Capture the cell that displays the provided text and extract its (X, Y) central coordinate. 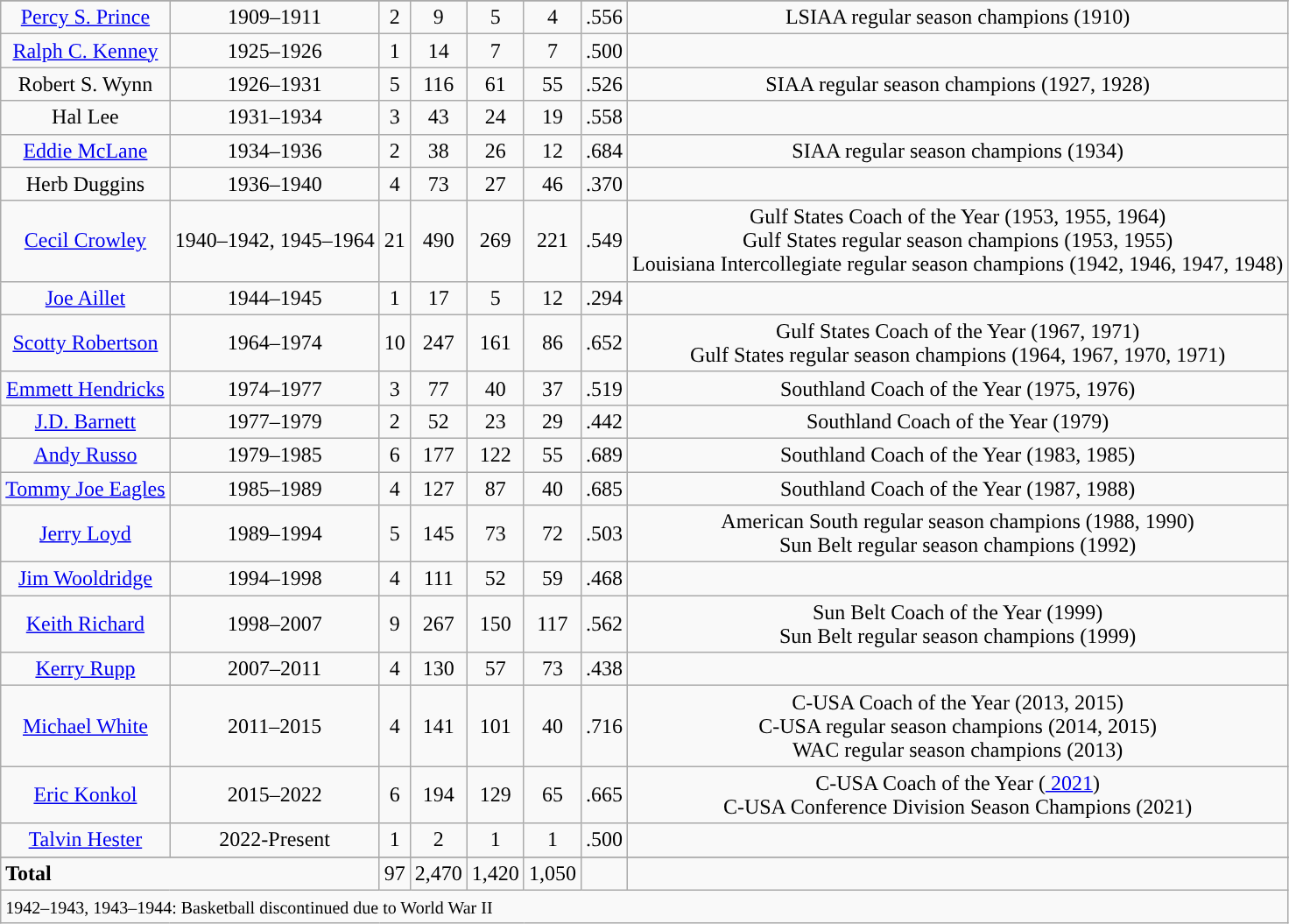
14 (438, 51)
161 (496, 343)
61 (496, 84)
J.D. Barnett (86, 421)
127 (438, 488)
.665 (604, 795)
19 (552, 117)
111 (438, 579)
Herb Duggins (86, 184)
150 (496, 624)
87 (496, 488)
.556 (604, 18)
2011–2015 (275, 726)
C-USA Coach of the Year (2013, 2015) C-USA regular season champions (2014, 2015) WAC regular season champions (2013) (957, 726)
Robert S. Wynn (86, 84)
C-USA Coach of the Year ( 2021)C-USA Conference Division Season Champions (2021) (957, 795)
Southland Coach of the Year (1983, 1985) (957, 455)
Joe Aillet (86, 298)
SIAA regular season champions (1934) (957, 151)
1,420 (496, 873)
.442 (604, 421)
86 (552, 343)
.558 (604, 117)
1989–1994 (275, 534)
2022-Present (275, 840)
43 (438, 117)
Hal Lee (86, 117)
.652 (604, 343)
65 (552, 795)
1979–1985 (275, 455)
.716 (604, 726)
1985–1989 (275, 488)
24 (496, 117)
Eric Konkol (86, 795)
10 (394, 343)
Gulf States Coach of the Year (1967, 1971)Gulf States regular season champions (1964, 1967, 1970, 1971) (957, 343)
Cecil Crowley (86, 241)
Jim Wooldridge (86, 579)
Scotty Robertson (86, 343)
23 (496, 421)
Percy S. Prince (86, 18)
1936–1940 (275, 184)
101 (496, 726)
2007–2011 (275, 669)
.370 (604, 184)
194 (438, 795)
1994–1998 (275, 579)
57 (496, 669)
1974–1977 (275, 388)
145 (438, 534)
269 (496, 241)
.689 (604, 455)
141 (438, 726)
1964–1974 (275, 343)
122 (496, 455)
1940–1942, 1945–1964 (275, 241)
490 (438, 241)
Talvin Hester (86, 840)
1998–2007 (275, 624)
97 (394, 873)
1925–1926 (275, 51)
59 (552, 579)
Michael White (86, 726)
17 (438, 298)
37 (552, 388)
.519 (604, 388)
1926–1931 (275, 84)
.685 (604, 488)
LSIAA regular season champions (1910) (957, 18)
.294 (604, 298)
Southland Coach of the Year (1979) (957, 421)
221 (552, 241)
26 (496, 151)
Ralph C. Kenney (86, 51)
1,050 (552, 873)
1909–1911 (275, 18)
Andy Russo (86, 455)
267 (438, 624)
.562 (604, 624)
2015–2022 (275, 795)
Sun Belt Coach of the Year (1999)Sun Belt regular season champions (1999) (957, 624)
Jerry Loyd (86, 534)
.503 (604, 534)
21 (394, 241)
Kerry Rupp (86, 669)
1977–1979 (275, 421)
29 (552, 421)
.684 (604, 151)
1944–1945 (275, 298)
177 (438, 455)
129 (496, 795)
SIAA regular season champions (1927, 1928) (957, 84)
27 (496, 184)
38 (438, 151)
Southland Coach of the Year (1987, 1988) (957, 488)
116 (438, 84)
2,470 (438, 873)
1942–1943, 1943–1944: Basketball discontinued due to World War II (644, 906)
Total (190, 873)
.549 (604, 241)
117 (552, 624)
.438 (604, 669)
Eddie McLane (86, 151)
130 (438, 669)
46 (552, 184)
Keith Richard (86, 624)
Tommy Joe Eagles (86, 488)
72 (552, 534)
.468 (604, 579)
1931–1934 (275, 117)
Emmett Hendricks (86, 388)
77 (438, 388)
Southland Coach of the Year (1975, 1976) (957, 388)
1934–1936 (275, 151)
247 (438, 343)
.526 (604, 84)
American South regular season champions (1988, 1990)Sun Belt regular season champions (1992) (957, 534)
